For the text-containing cell, return its midpoint in [x, y] coordinate format. 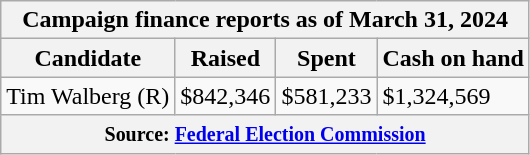
Raised [226, 58]
Campaign finance reports as of March 31, 2024 [266, 20]
$1,324,569 [453, 96]
Spent [326, 58]
Tim Walberg (R) [88, 96]
Source: Federal Election Commission [266, 134]
Candidate [88, 58]
$581,233 [326, 96]
Cash on hand [453, 58]
$842,346 [226, 96]
